Extract the [x, y] coordinate from the center of the cell holding the provided text.  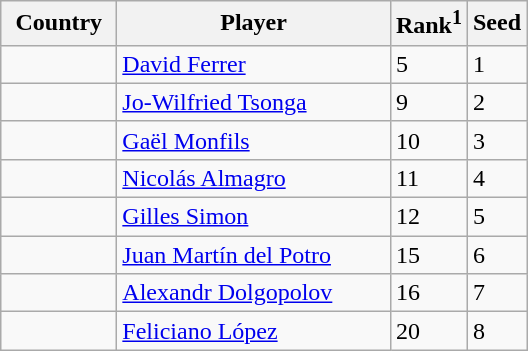
Gilles Simon [254, 217]
11 [428, 178]
10 [428, 140]
Alexandr Dolgopolov [254, 293]
16 [428, 293]
20 [428, 331]
Feliciano López [254, 331]
Seed [496, 24]
4 [496, 178]
8 [496, 331]
12 [428, 217]
Jo-Wilfried Tsonga [254, 102]
Country [59, 24]
Juan Martín del Potro [254, 255]
3 [496, 140]
1 [496, 64]
7 [496, 293]
6 [496, 255]
Nicolás Almagro [254, 178]
15 [428, 255]
David Ferrer [254, 64]
2 [496, 102]
Player [254, 24]
Rank1 [428, 24]
9 [428, 102]
Gaël Monfils [254, 140]
